Pinpoint the cell where the given text exists, returning its (X, Y) midpoint coordinate. 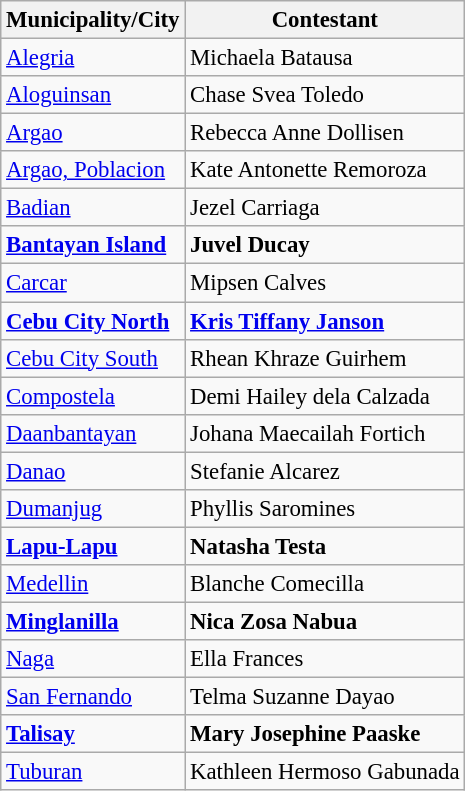
Cebu City North (93, 321)
Ella Frances (325, 659)
Talisay (93, 734)
Compostela (93, 396)
Kate Antonette Remoroza (325, 170)
Alegria (93, 58)
Nica Zosa Nabua (325, 621)
Rhean Khraze Guirhem (325, 358)
Telma Suzanne Dayao (325, 697)
Argao (93, 133)
Demi Hailey dela Calzada (325, 396)
Phyllis Saromines (325, 509)
San Fernando (93, 697)
Kathleen Hermoso Gabunada (325, 772)
Chase Svea Toledo (325, 95)
Rebecca Anne Dollisen (325, 133)
Minglanilla (93, 621)
Jezel Carriaga (325, 208)
Argao, Poblacion (93, 170)
Juvel Ducay (325, 245)
Stefanie Alcarez (325, 471)
Cebu City South (93, 358)
Medellin (93, 584)
Badian (93, 208)
Dumanjug (93, 509)
Carcar (93, 283)
Bantayan Island (93, 245)
Naga (93, 659)
Blanche Comecilla (325, 584)
Johana Maecailah Fortich (325, 433)
Kris Tiffany Janson (325, 321)
Danao (93, 471)
Daanbantayan (93, 433)
Tuburan (93, 772)
Aloguinsan (93, 95)
Natasha Testa (325, 546)
Michaela Batausa (325, 58)
Municipality/City (93, 20)
Lapu-Lapu (93, 546)
Mipsen Calves (325, 283)
Mary Josephine Paaske (325, 734)
Contestant (325, 20)
